Determine the (x, y) coordinate at the center of the cell enclosing the given text.  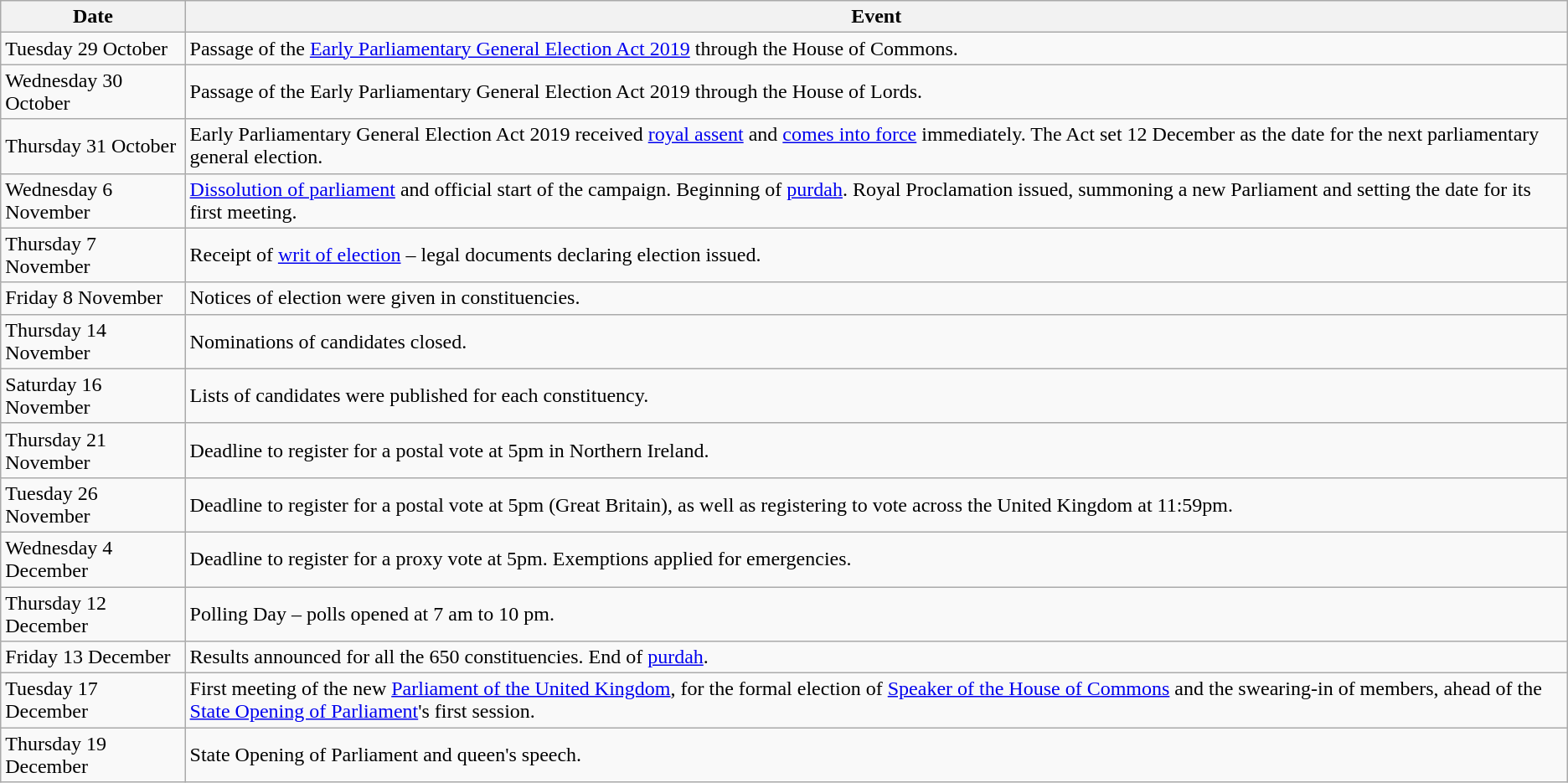
Tuesday 26 November (93, 504)
Deadline to register for a postal vote at 5pm (Great Britain), as well as registering to vote across the United Kingdom at 11:59pm. (876, 504)
Friday 8 November (93, 298)
Receipt of writ of election – legal documents declaring election issued. (876, 255)
Wednesday 6 November (93, 201)
Results announced for all the 650 constituencies. End of purdah. (876, 657)
Passage of the Early Parliamentary General Election Act 2019 through the House of Lords. (876, 92)
Deadline to register for a proxy vote at 5pm. Exemptions applied for emergencies. (876, 559)
Event (876, 17)
Passage of the Early Parliamentary General Election Act 2019 through the House of Commons. (876, 49)
Tuesday 17 December (93, 700)
Lists of candidates were published for each constituency. (876, 395)
Polling Day – polls opened at 7 am to 10 pm. (876, 613)
Thursday 19 December (93, 755)
Thursday 31 October (93, 146)
Notices of election were given in constituencies. (876, 298)
Date (93, 17)
Deadline to register for a postal vote at 5pm in Northern Ireland. (876, 451)
Thursday 12 December (93, 613)
Thursday 14 November (93, 342)
State Opening of Parliament and queen's speech. (876, 755)
Nominations of candidates closed. (876, 342)
Wednesday 4 December (93, 559)
Thursday 7 November (93, 255)
Thursday 21 November (93, 451)
Tuesday 29 October (93, 49)
Friday 13 December (93, 657)
Wednesday 30 October (93, 92)
Saturday 16 November (93, 395)
